Return (x, y) of the center of cell containing provided text 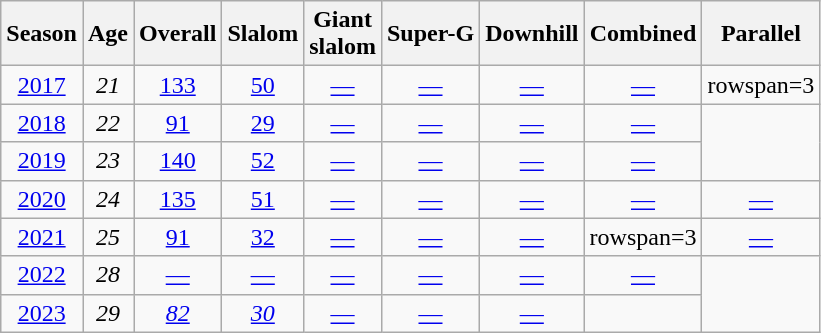
2022 (42, 275)
52 (263, 161)
30 (263, 313)
2020 (42, 199)
2017 (42, 85)
24 (108, 199)
Slalom (263, 34)
Giantslalom (343, 34)
50 (263, 85)
25 (108, 237)
135 (178, 199)
Overall (178, 34)
2018 (42, 123)
140 (178, 161)
28 (108, 275)
Downhill (532, 34)
51 (263, 199)
133 (178, 85)
Super-G (430, 34)
22 (108, 123)
23 (108, 161)
2021 (42, 237)
2023 (42, 313)
82 (178, 313)
Parallel (761, 34)
Season (42, 34)
21 (108, 85)
Age (108, 34)
2019 (42, 161)
Combined (643, 34)
32 (263, 237)
